Extract the [X, Y] coordinate from the center of the cell holding the provided text.  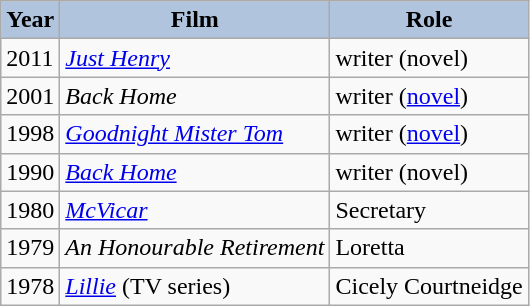
1998 [30, 134]
Year [30, 20]
2001 [30, 96]
1980 [30, 210]
McVicar [195, 210]
Role [429, 20]
1978 [30, 286]
Lillie (TV series) [195, 286]
Cicely Courtneidge [429, 286]
Loretta [429, 248]
1979 [30, 248]
2011 [30, 58]
1990 [30, 172]
An Honourable Retirement [195, 248]
Just Henry [195, 58]
Film [195, 20]
Goodnight Mister Tom [195, 134]
Secretary [429, 210]
